Return [X, Y] of the center of cell containing provided text 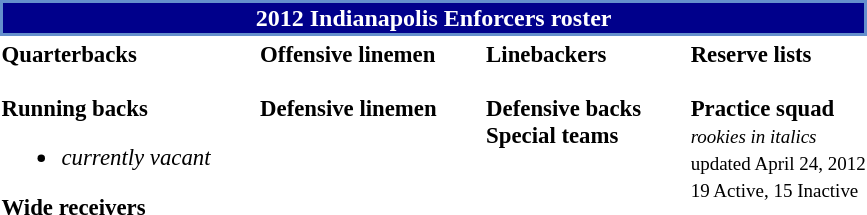
2012 Indianapolis Enforcers roster [434, 18]
